Capture the cell that displays the provided text and extract its [X, Y] central coordinate. 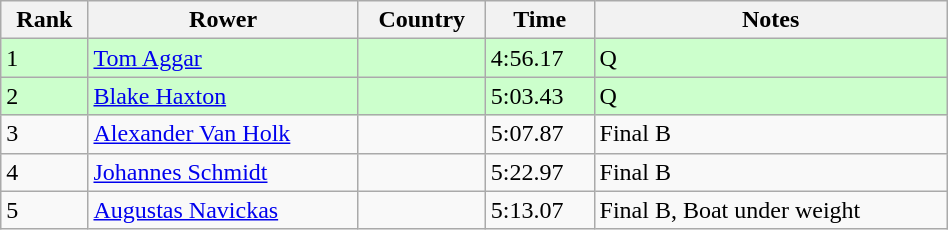
Augustas Navickas [223, 210]
4:56.17 [540, 58]
Country [422, 20]
2 [44, 96]
5:13.07 [540, 210]
5:03.43 [540, 96]
Rower [223, 20]
1 [44, 58]
5:22.97 [540, 172]
Notes [770, 20]
Alexander Van Holk [223, 134]
5:07.87 [540, 134]
Time [540, 20]
3 [44, 134]
Tom Aggar [223, 58]
4 [44, 172]
Rank [44, 20]
Blake Haxton [223, 96]
5 [44, 210]
Final B, Boat under weight [770, 210]
Johannes Schmidt [223, 172]
